Extract the [x, y] coordinate from the center of the cell holding the provided text.  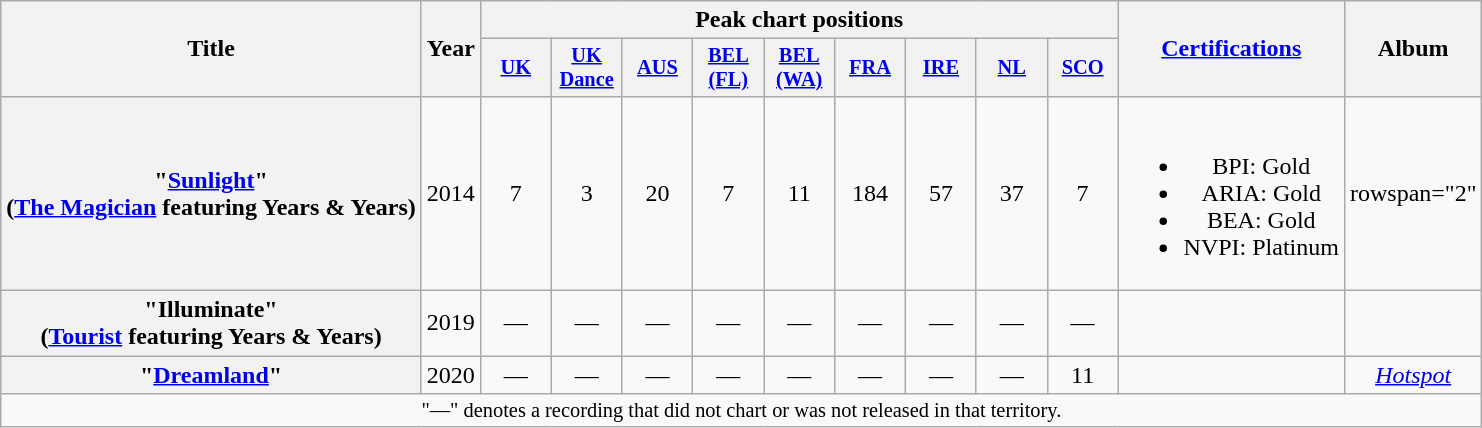
BEL(FL) [728, 68]
SCO [1082, 68]
IRE [940, 68]
37 [1012, 193]
184 [870, 193]
3 [586, 193]
UK [516, 68]
Certifications [1231, 49]
Title [212, 49]
FRA [870, 68]
20 [658, 193]
rowspan="2" [1413, 193]
"—" denotes a recording that did not chart or was not released in that territory. [742, 411]
BEL(WA) [800, 68]
"Dreamland" [212, 375]
2020 [450, 375]
2019 [450, 324]
AUS [658, 68]
57 [940, 193]
"Illuminate"(Tourist featuring Years & Years) [212, 324]
NL [1012, 68]
Hotspot [1413, 375]
UKDance [586, 68]
2014 [450, 193]
Year [450, 49]
Peak chart positions [799, 20]
Album [1413, 49]
"Sunlight"(The Magician featuring Years & Years) [212, 193]
BPI: GoldARIA: GoldBEA: GoldNVPI: Platinum [1231, 193]
